Return (x, y) of the center of cell containing provided text 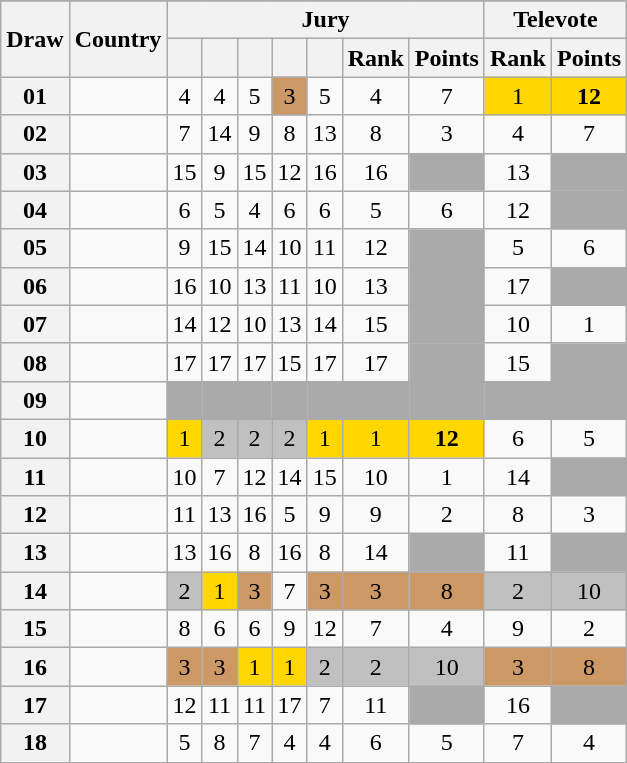
Country (118, 39)
04 (35, 210)
18 (35, 743)
Televote (555, 20)
01 (35, 96)
09 (35, 400)
08 (35, 362)
Jury (326, 20)
02 (35, 134)
06 (35, 286)
Draw (35, 39)
05 (35, 248)
07 (35, 324)
03 (35, 172)
